Determine the (X, Y) coordinate at the center of the cell enclosing the given text.  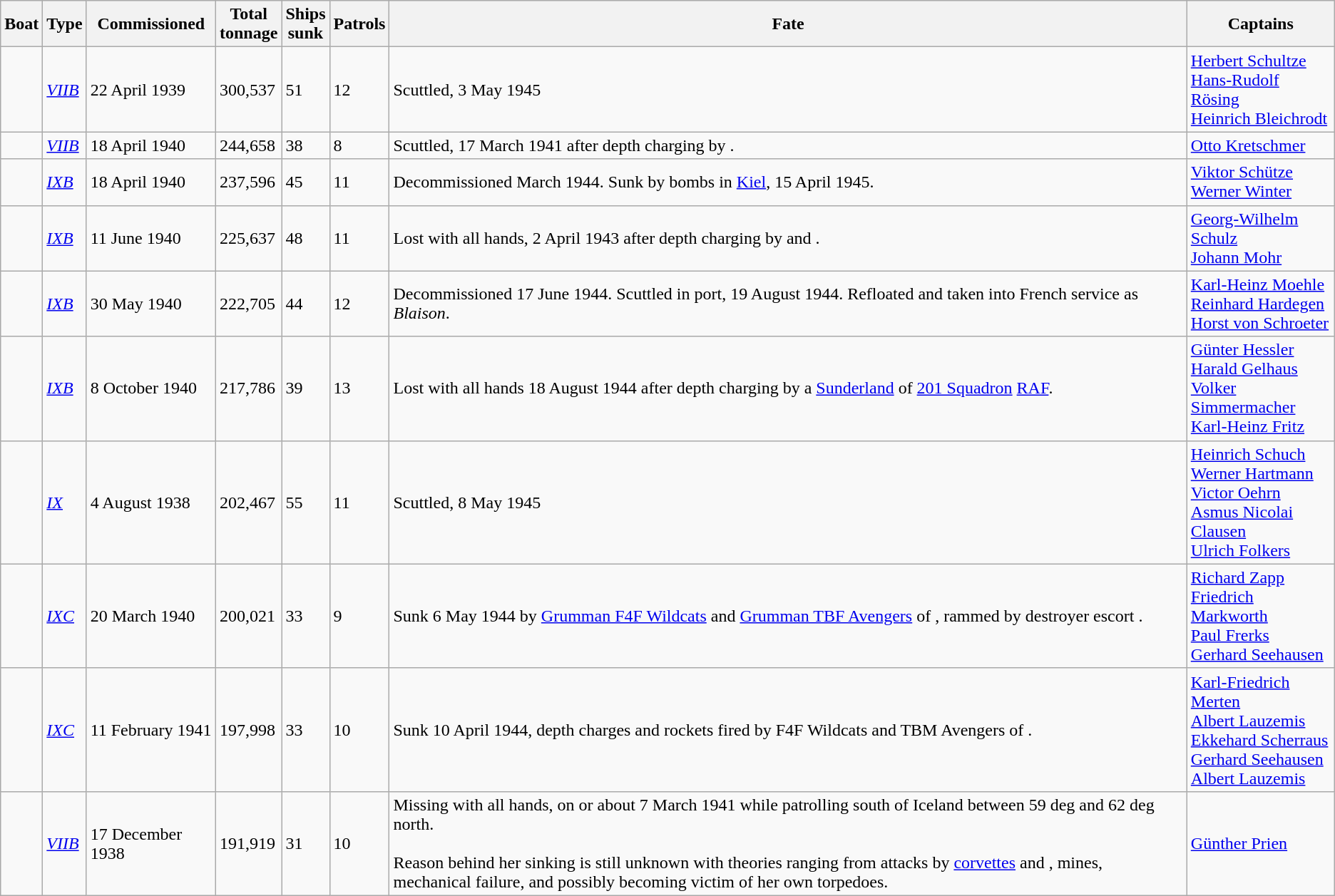
8 (359, 145)
Georg-Wilhelm SchulzJohann Mohr (1261, 238)
Karl-Heinz MoehleReinhard HardegenHorst von Schroeter (1261, 304)
55 (305, 502)
Günter HesslerHarald GelhausVolker SimmermacherKarl-Heinz Fritz (1261, 388)
Richard ZappFriedrich MarkworthPaul FrerksGerhard Seehausen (1261, 616)
44 (305, 304)
31 (305, 843)
Fate (788, 24)
22 April 1939 (151, 90)
Captains (1261, 24)
237,596 (248, 182)
13 (359, 388)
191,919 (248, 843)
8 October 1940 (151, 388)
11 June 1940 (151, 238)
Günther Prien (1261, 843)
Lost with all hands 18 August 1944 after depth charging by a Sunderland of 201 Squadron RAF. (788, 388)
Commissioned (151, 24)
202,467 (248, 502)
Boat (21, 24)
20 March 1940 (151, 616)
Sunk 6 May 1944 by Grumman F4F Wildcats and Grumman TBF Avengers of , rammed by destroyer escort . (788, 616)
Scuttled, 8 May 1945 (788, 502)
Patrols (359, 24)
Scuttled, 3 May 1945 (788, 90)
Totaltonnage (248, 24)
45 (305, 182)
244,658 (248, 145)
Otto Kretschmer (1261, 145)
225,637 (248, 238)
39 (305, 388)
Shipssunk (305, 24)
222,705 (248, 304)
Decommissioned 17 June 1944. Scuttled in port, 19 August 1944. Refloated and taken into French service as Blaison. (788, 304)
Karl-Friedrich MertenAlbert LauzemisEkkehard ScherrausGerhard SeehausenAlbert Lauzemis (1261, 730)
30 May 1940 (151, 304)
38 (305, 145)
IX (64, 502)
Herbert SchultzeHans-Rudolf RösingHeinrich Bleichrodt (1261, 90)
4 August 1938 (151, 502)
Decommissioned March 1944. Sunk by bombs in Kiel, 15 April 1945. (788, 182)
11 February 1941 (151, 730)
Lost with all hands, 2 April 1943 after depth charging by and . (788, 238)
Scuttled, 17 March 1941 after depth charging by . (788, 145)
Sunk 10 April 1944, depth charges and rockets fired by F4F Wildcats and TBM Avengers of . (788, 730)
217,786 (248, 388)
200,021 (248, 616)
17 December 1938 (151, 843)
300,537 (248, 90)
Viktor SchützeWerner Winter (1261, 182)
197,998 (248, 730)
48 (305, 238)
51 (305, 90)
Heinrich SchuchWerner HartmannVictor OehrnAsmus Nicolai ClausenUlrich Folkers (1261, 502)
Type (64, 24)
9 (359, 616)
